Return the [x, y] coordinate for the center point of the cell that contains the specified text.  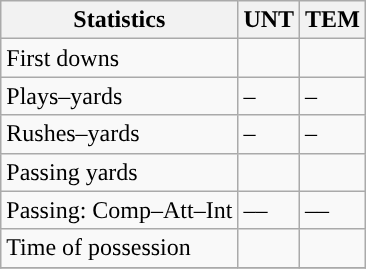
Rushes–yards [120, 134]
Passing yards [120, 172]
First downs [120, 58]
TEM [333, 20]
Passing: Comp–Att–Int [120, 210]
Time of possession [120, 248]
Statistics [120, 20]
UNT [269, 20]
Plays–yards [120, 96]
